Pinpoint the cell where the given text exists, returning its [X, Y] midpoint coordinate. 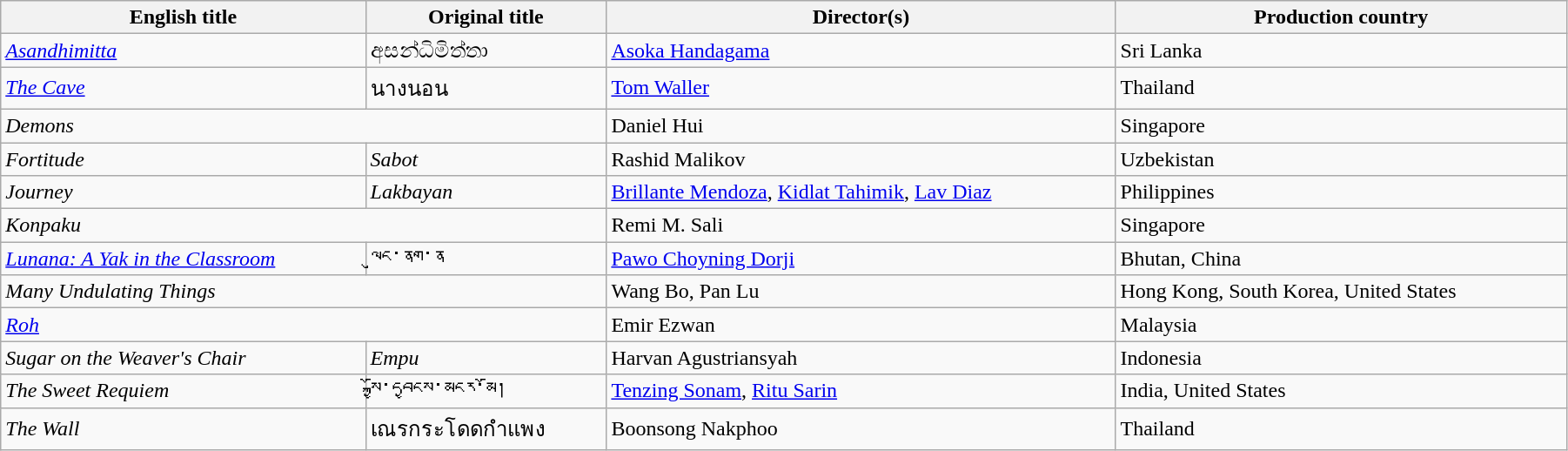
Indonesia [1341, 358]
Empu [486, 358]
སྐྱོ་དབྱངས་མངར་མོ། [486, 391]
Tom Waller [861, 89]
นางนอน [486, 89]
Production country [1341, 17]
Journey [183, 192]
Emir Ezwan [861, 325]
English title [183, 17]
Sri Lanka [1341, 50]
Tenzing Sonam, Ritu Sarin [861, 391]
Wang Bo, Pan Lu [861, 292]
Original title [486, 17]
Konpaku [304, 225]
Bhutan, China [1341, 259]
Brillante Mendoza, Kidlat Tahimik, Lav Diaz [861, 192]
Sabot [486, 159]
India, United States [1341, 391]
Many Undulating Things [304, 292]
Remi M. Sali [861, 225]
Demons [304, 125]
Malaysia [1341, 325]
The Cave [183, 89]
Daniel Hui [861, 125]
Lakbayan [486, 192]
Fortitude [183, 159]
ལུང་ནག་ན [486, 259]
Pawo Choyning Dorji [861, 259]
Harvan Agustriansyah [861, 358]
Lunana: A Yak in the Classroom [183, 259]
Asoka Handagama [861, 50]
Uzbekistan [1341, 159]
Roh [304, 325]
Rashid Malikov [861, 159]
Philippines [1341, 192]
The Sweet Requiem [183, 391]
The Wall [183, 428]
Director(s) [861, 17]
Asandhimitta [183, 50]
เณรกระโดดกำแพง [486, 428]
අසන්ධිමිත්තා [486, 50]
Sugar on the Weaver's Chair [183, 358]
Hong Kong, South Korea, United States [1341, 292]
Boonsong Nakphoo [861, 428]
